Provide the [X, Y] coordinate of the cell's center where the given text is located.  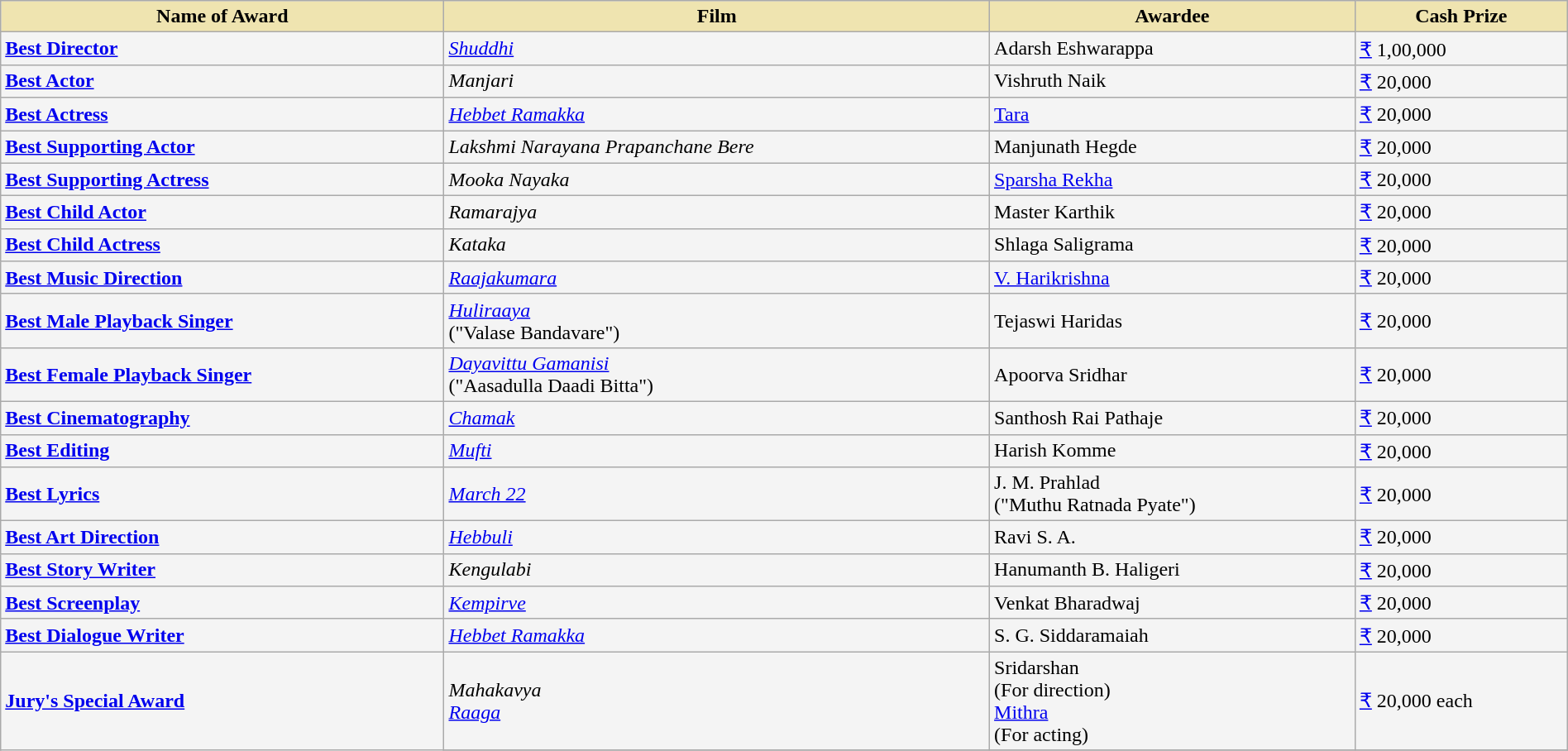
Kengulabi [717, 570]
Sparsha Rekha [1173, 179]
Jury's Special Award [222, 701]
Cash Prize [1460, 17]
Best Screenplay [222, 603]
J. M. Prahlad ("Muthu Ratnada Pyate") [1173, 495]
March 22 [717, 495]
Best Director [222, 49]
Mufti [717, 451]
Ravi S. A. [1173, 538]
Chamak [717, 418]
₹ 20,000 each [1460, 701]
Mahakavya Raaga [717, 701]
Best Lyrics [222, 495]
Hanumanth B. Haligeri [1173, 570]
Best Child Actor [222, 213]
Ramarajya [717, 213]
Sridarshan(For direction) Mithra(For acting) [1173, 701]
Apoorva Sridhar [1173, 374]
Best Child Actress [222, 245]
Best Music Direction [222, 278]
Name of Award [222, 17]
Best Dialogue Writer [222, 635]
Master Karthik [1173, 213]
Manjunath Hegde [1173, 147]
Best Supporting Actress [222, 179]
Mooka Nayaka [717, 179]
Tara [1173, 114]
Raajakumara [717, 278]
Tejaswi Haridas [1173, 321]
Best Art Direction [222, 538]
₹ 1,00,000 [1460, 49]
Kataka [717, 245]
Best Supporting Actor [222, 147]
S. G. Siddaramaiah [1173, 635]
Kempirve [717, 603]
Vishruth Naik [1173, 81]
Adarsh Eshwarappa [1173, 49]
Awardee [1173, 17]
Best Cinematography [222, 418]
Shlaga Saligrama [1173, 245]
Venkat Bharadwaj [1173, 603]
Harish Komme [1173, 451]
Huliraaya("Valase Bandavare") [717, 321]
Best Male Playback Singer [222, 321]
Santhosh Rai Pathaje [1173, 418]
V. Harikrishna [1173, 278]
Best Actress [222, 114]
Lakshmi Narayana Prapanchane Bere [717, 147]
Film [717, 17]
Best Actor [222, 81]
Shuddhi [717, 49]
Manjari [717, 81]
Dayavittu Gamanisi("Aasadulla Daadi Bitta") [717, 374]
Best Story Writer [222, 570]
Best Female Playback Singer [222, 374]
Best Editing [222, 451]
Hebbuli [717, 538]
